Locate the cell with the specified text and output its [x, y] center coordinate. 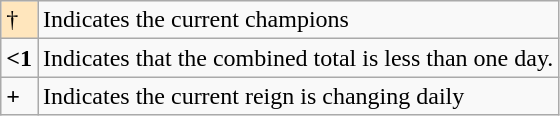
+ [20, 96]
Indicates the current reign is changing daily [298, 96]
<1 [20, 58]
† [20, 20]
Indicates the current champions [298, 20]
Indicates that the combined total is less than one day. [298, 58]
